Identify which cell holds the provided text, then report its [X, Y] central coordinate. 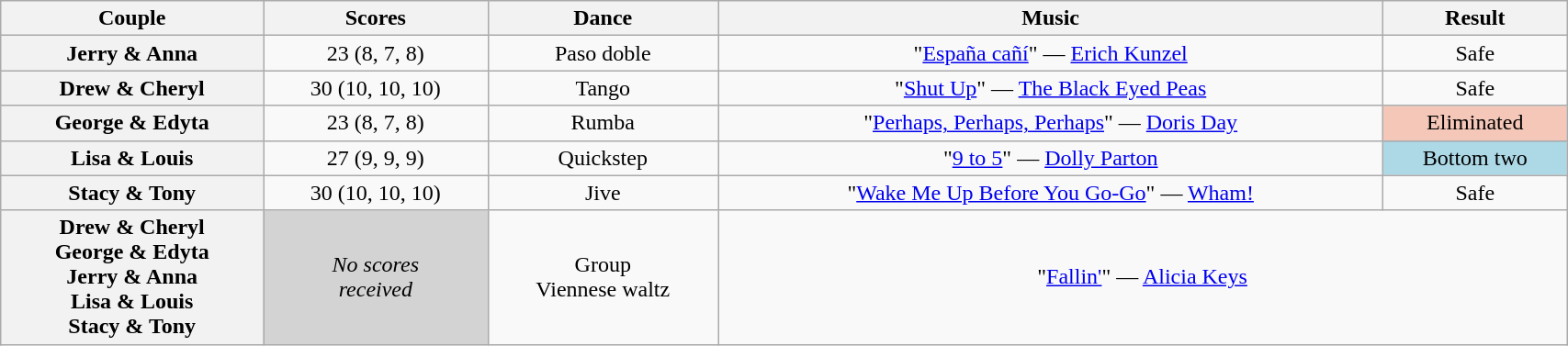
"España cañí" — Erich Kunzel [1051, 53]
Music [1051, 18]
Rumba [603, 123]
Jive [603, 193]
No scoresreceived [376, 277]
Scores [376, 18]
Bottom two [1475, 158]
Paso doble [603, 53]
"9 to 5" — Dolly Parton [1051, 158]
Drew & Cheryl [132, 88]
"Wake Me Up Before You Go-Go" — Wham! [1051, 193]
Quickstep [603, 158]
Drew & CherylGeorge & EdytaJerry & AnnaLisa & LouisStacy & Tony [132, 277]
Eliminated [1475, 123]
27 (9, 9, 9) [376, 158]
Jerry & Anna [132, 53]
"Fallin'" — Alicia Keys [1143, 277]
GroupViennese waltz [603, 277]
Couple [132, 18]
Dance [603, 18]
George & Edyta [132, 123]
"Perhaps, Perhaps, Perhaps" — Doris Day [1051, 123]
"Shut Up" — The Black Eyed Peas [1051, 88]
Lisa & Louis [132, 158]
Stacy & Tony [132, 193]
Result [1475, 18]
Tango [603, 88]
